Extract the [x, y] coordinate from the center of the cell holding the provided text.  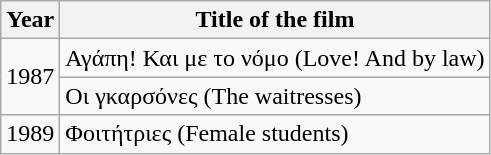
Φοιτήτριες (Female students) [275, 134]
Year [30, 20]
Αγάπη! Και με το νόμο (Love! And by law) [275, 58]
Title of the film [275, 20]
1989 [30, 134]
1987 [30, 77]
Οι γκαρσόνες (The waitresses) [275, 96]
